Provide the (x, y) coordinate of the cell's center where the given text is located.  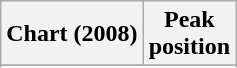
Chart (2008) (72, 34)
Peakposition (189, 34)
